From the cell containing the given text, extract its center point as (x, y) coordinate. 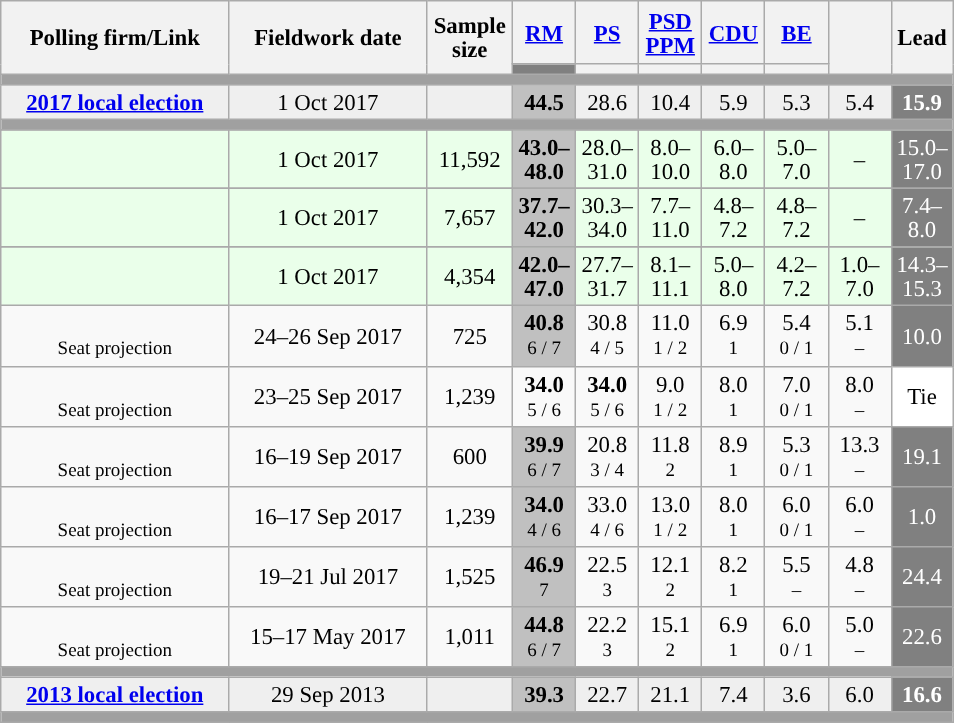
9.01 / 2 (670, 396)
19–21 Jul 2017 (328, 576)
29 Sep 2013 (328, 694)
5.0– (860, 637)
Tie (922, 396)
30.84 / 5 (608, 336)
22.7 (608, 694)
5.4 (860, 102)
5.0–7.0 (796, 160)
6.0 (860, 694)
44.86 / 7 (544, 637)
7.7–11.0 (670, 218)
11.82 (670, 456)
30.3–34.0 (608, 218)
7.4–8.0 (922, 218)
44.5 (544, 102)
22.6 (922, 637)
600 (470, 456)
16.6 (922, 694)
33.04 / 6 (608, 516)
6.0– (860, 516)
PSDPPM (670, 32)
40.86 / 7 (544, 336)
15.0–17.0 (922, 160)
CDU (734, 32)
11.01 / 2 (670, 336)
725 (470, 336)
1,011 (470, 637)
5.30 / 1 (796, 456)
8.91 (734, 456)
10.0 (922, 336)
24–26 Sep 2017 (328, 336)
14.3–15.3 (922, 278)
PS (608, 32)
16–19 Sep 2017 (328, 456)
7.00 / 1 (796, 396)
RM (544, 32)
5.1– (860, 336)
3.6 (796, 694)
20.83 / 4 (608, 456)
23–25 Sep 2017 (328, 396)
5.3 (796, 102)
22.53 (608, 576)
5.0–8.0 (734, 278)
15–17 May 2017 (328, 637)
5.40 / 1 (796, 336)
39.96 / 7 (544, 456)
15.12 (670, 637)
BE (796, 32)
28.0–31.0 (608, 160)
Fieldwork date (328, 38)
8.1–11.1 (670, 278)
4,354 (470, 278)
Polling firm/Link (115, 38)
11,592 (470, 160)
28.6 (608, 102)
8.0–10.0 (670, 160)
1.0–7.0 (860, 278)
4.2–7.2 (796, 278)
15.9 (922, 102)
42.0–47.0 (544, 278)
1.0 (922, 516)
16–17 Sep 2017 (328, 516)
5.5– (796, 576)
46.97 (544, 576)
5.9 (734, 102)
13.3– (860, 456)
4.8– (860, 576)
Sample size (470, 38)
27.7–31.7 (608, 278)
8.0– (860, 396)
13.01 / 2 (670, 516)
10.4 (670, 102)
22.23 (608, 637)
2017 local election (115, 102)
7.4 (734, 694)
34.04 / 6 (544, 516)
37.7–42.0 (544, 218)
Lead (922, 38)
12.12 (670, 576)
21.1 (670, 694)
8.21 (734, 576)
7,657 (470, 218)
24.4 (922, 576)
39.3 (544, 694)
19.1 (922, 456)
6.0–8.0 (734, 160)
2013 local election (115, 694)
43.0–48.0 (544, 160)
1,525 (470, 576)
